Extract the [x, y] coordinate from the center of the cell holding the provided text.  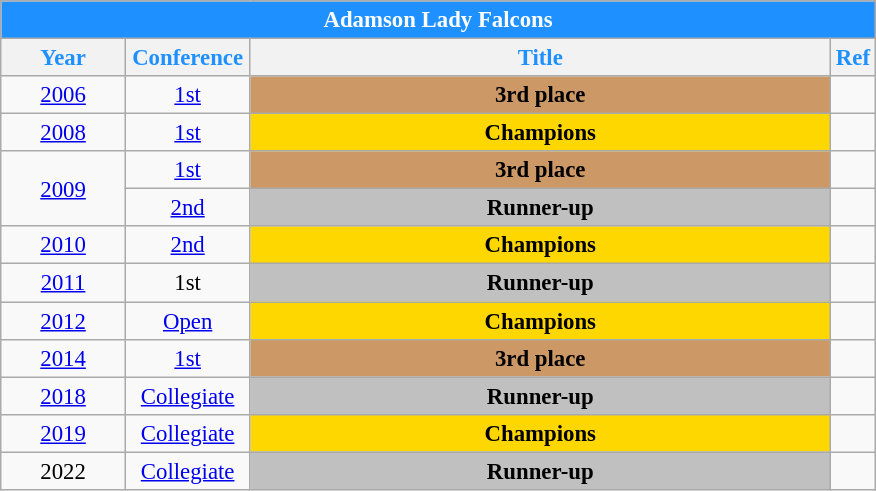
2010 [64, 245]
Adamson Lady Falcons [438, 20]
2022 [64, 471]
Title [540, 58]
2011 [64, 283]
Conference [188, 58]
2008 [64, 133]
2014 [64, 358]
Ref [854, 58]
2012 [64, 321]
2019 [64, 433]
Open [188, 321]
2009 [64, 188]
2006 [64, 95]
Year [64, 58]
2018 [64, 396]
